Locate the cell with the specified text and output its (x, y) center coordinate. 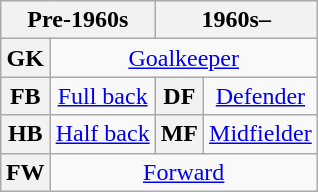
1960s– (236, 20)
FW (25, 172)
DF (179, 96)
Defender (261, 96)
GK (25, 58)
Half back (102, 134)
HB (25, 134)
MF (179, 134)
Forward (184, 172)
FB (25, 96)
Goalkeeper (184, 58)
Full back (102, 96)
Pre-1960s (78, 20)
Midfielder (261, 134)
